Provide the (X, Y) coordinate of the cell's center where the given text is located.  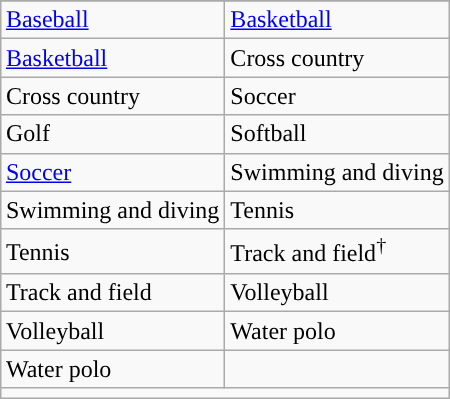
Baseball (112, 20)
Track and field (112, 293)
Golf (112, 134)
Track and field† (337, 252)
Softball (337, 134)
